Pinpoint the cell where the given text exists, returning its [x, y] midpoint coordinate. 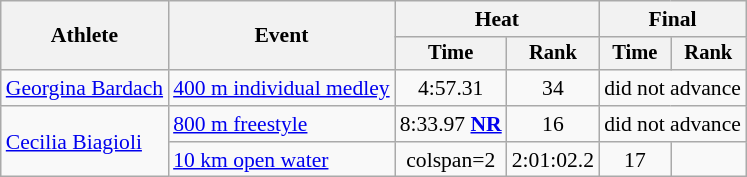
4:57.31 [451, 88]
Cecilia Biagioli [84, 142]
16 [553, 124]
Heat [497, 19]
Athlete [84, 36]
Event [282, 36]
Final [672, 19]
8:33.97 NR [451, 124]
800 m freestyle [282, 124]
Georgina Bardach [84, 88]
34 [553, 88]
400 m individual medley [282, 88]
